Search for the cell housing the specified text and yield its [X, Y] center coordinate. 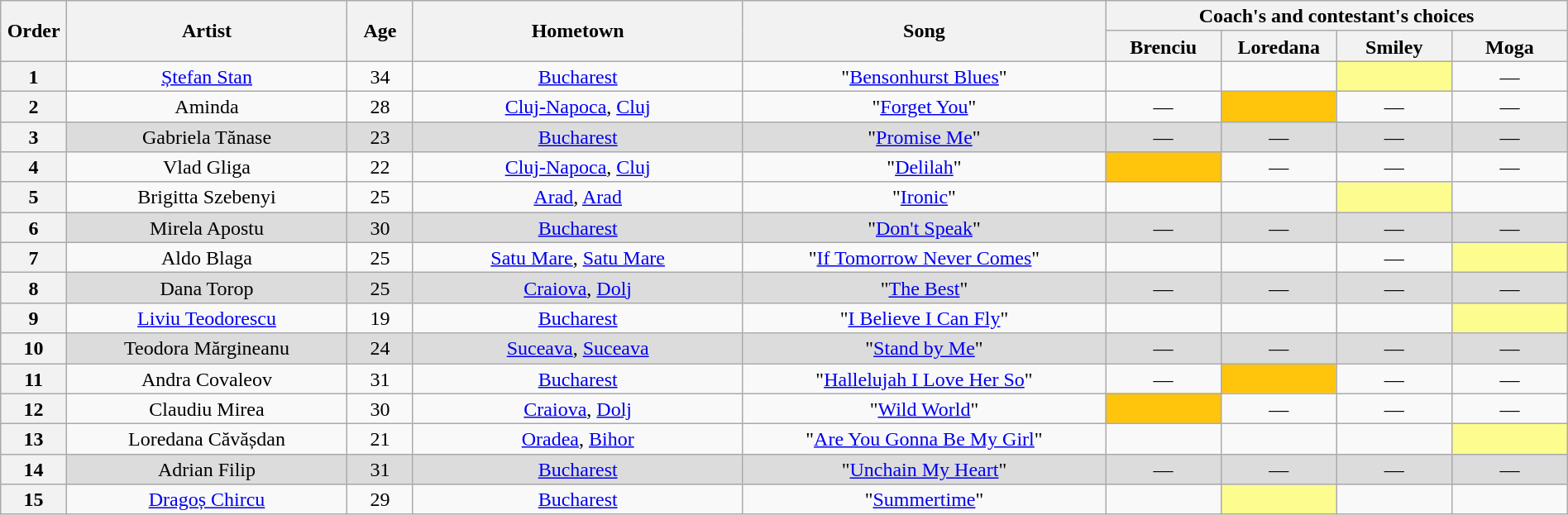
15 [34, 499]
3 [34, 137]
"If Tomorrow Never Comes" [925, 258]
21 [380, 440]
"The Best" [925, 288]
29 [380, 499]
19 [380, 317]
"Delilah" [925, 167]
22 [380, 167]
Mirela Apostu [207, 228]
Artist [207, 31]
Claudiu Mirea [207, 408]
Moga [1510, 46]
9 [34, 317]
Coach's and contestant's choices [1336, 17]
"Bensonhurst Blues" [925, 76]
Brenciu [1164, 46]
2 [34, 106]
Song [925, 31]
"I Believe I Can Fly" [925, 317]
Loredana [1279, 46]
"Unchain My Heart" [925, 470]
Aldo Blaga [207, 258]
"Don't Speak" [925, 228]
24 [380, 349]
Teodora Mărgineanu [207, 349]
1 [34, 76]
10 [34, 349]
11 [34, 379]
Smiley [1394, 46]
Dana Torop [207, 288]
"Wild World" [925, 408]
5 [34, 197]
Liviu Teodorescu [207, 317]
"Are You Gonna Be My Girl" [925, 440]
34 [380, 76]
"Forget You" [925, 106]
Order [34, 31]
"Ironic" [925, 197]
"Summertime" [925, 499]
Adrian Filip [207, 470]
Loredana Căvășdan [207, 440]
Ștefan Stan [207, 76]
Age [380, 31]
14 [34, 470]
4 [34, 167]
Suceava, Suceava [577, 349]
Aminda [207, 106]
23 [380, 137]
"Hallelujah I Love Her So" [925, 379]
Andra Covaleov [207, 379]
Vlad Gliga [207, 167]
Satu Mare, Satu Mare [577, 258]
Hometown [577, 31]
6 [34, 228]
Dragoș Chircu [207, 499]
Brigitta Szebenyi [207, 197]
Oradea, Bihor [577, 440]
12 [34, 408]
13 [34, 440]
7 [34, 258]
"Stand by Me" [925, 349]
Gabriela Tănase [207, 137]
Arad, Arad [577, 197]
"Promise Me" [925, 137]
28 [380, 106]
8 [34, 288]
